Output the (x, y) coordinate of the center of the cell containing the given text.  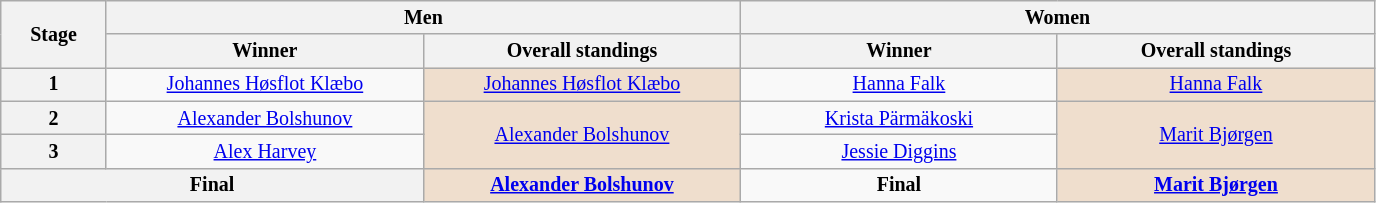
Men (423, 18)
Women (1057, 18)
Jessie Diggins (898, 152)
3 (54, 152)
Alex Harvey (264, 152)
2 (54, 118)
Stage (54, 34)
Krista Pärmäkoski (898, 118)
1 (54, 84)
